For the text-containing cell, return its midpoint in [X, Y] coordinate format. 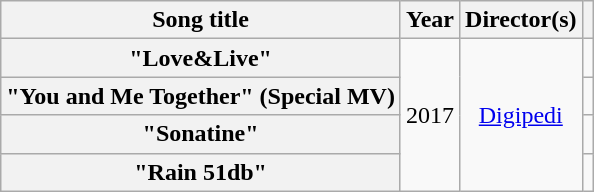
"You and Me Together" (Special MV) [201, 96]
Song title [201, 20]
"Rain 51db" [201, 172]
"Sonatine" [201, 134]
Year [430, 20]
Director(s) [522, 20]
Digipedi [522, 115]
"Love&Live" [201, 58]
2017 [430, 115]
